Pinpoint the cell where the given text exists, returning its (x, y) midpoint coordinate. 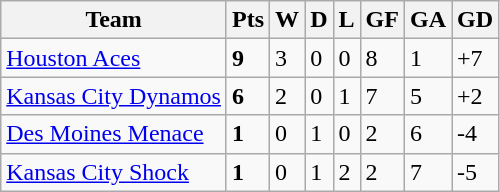
9 (248, 58)
GA (428, 20)
8 (382, 58)
Pts (248, 20)
-4 (476, 134)
Team (114, 20)
+7 (476, 58)
D (319, 20)
+2 (476, 96)
GD (476, 20)
L (346, 20)
Kansas City Dynamos (114, 96)
-5 (476, 172)
Houston Aces (114, 58)
5 (428, 96)
Des Moines Menace (114, 134)
Kansas City Shock (114, 172)
W (288, 20)
GF (382, 20)
3 (288, 58)
